From the cell containing the given text, extract its center point as [X, Y] coordinate. 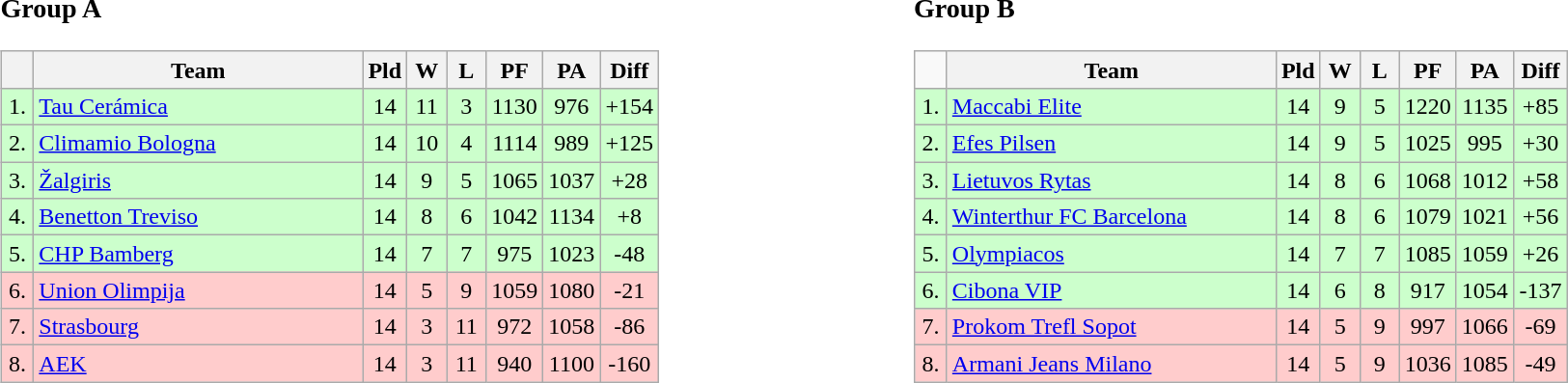
CHP Bamberg [199, 254]
940 [515, 364]
-86 [629, 327]
+85 [1540, 106]
+28 [629, 180]
976 [571, 106]
Olympiacos [1112, 254]
Benetton Treviso [199, 217]
975 [515, 254]
997 [1428, 327]
+154 [629, 106]
1054 [1484, 290]
1080 [571, 290]
1100 [571, 364]
Cibona VIP [1112, 290]
1065 [515, 180]
1066 [1484, 327]
Climamio Bologna [199, 144]
+30 [1540, 144]
1114 [515, 144]
-48 [629, 254]
1134 [571, 217]
AEK [199, 364]
+58 [1540, 180]
Union Olimpija [199, 290]
+26 [1540, 254]
1036 [1428, 364]
989 [571, 144]
1025 [1428, 144]
1042 [515, 217]
-137 [1540, 290]
-21 [629, 290]
10 [426, 144]
+125 [629, 144]
Žalgiris [199, 180]
Efes Pilsen [1112, 144]
-160 [629, 364]
1135 [1484, 106]
+56 [1540, 217]
1079 [1428, 217]
1037 [571, 180]
Tau Cerámica [199, 106]
Prokom Trefl Sopot [1112, 327]
1220 [1428, 106]
1021 [1484, 217]
-69 [1540, 327]
Armani Jeans Milano [1112, 364]
1058 [571, 327]
Maccabi Elite [1112, 106]
Winterthur FC Barcelona [1112, 217]
972 [515, 327]
-49 [1540, 364]
995 [1484, 144]
1023 [571, 254]
1130 [515, 106]
1012 [1484, 180]
4 [467, 144]
1068 [1428, 180]
Strasbourg [199, 327]
917 [1428, 290]
Lietuvos Rytas [1112, 180]
+8 [629, 217]
